Locate the cell with the specified text and output its (x, y) center coordinate. 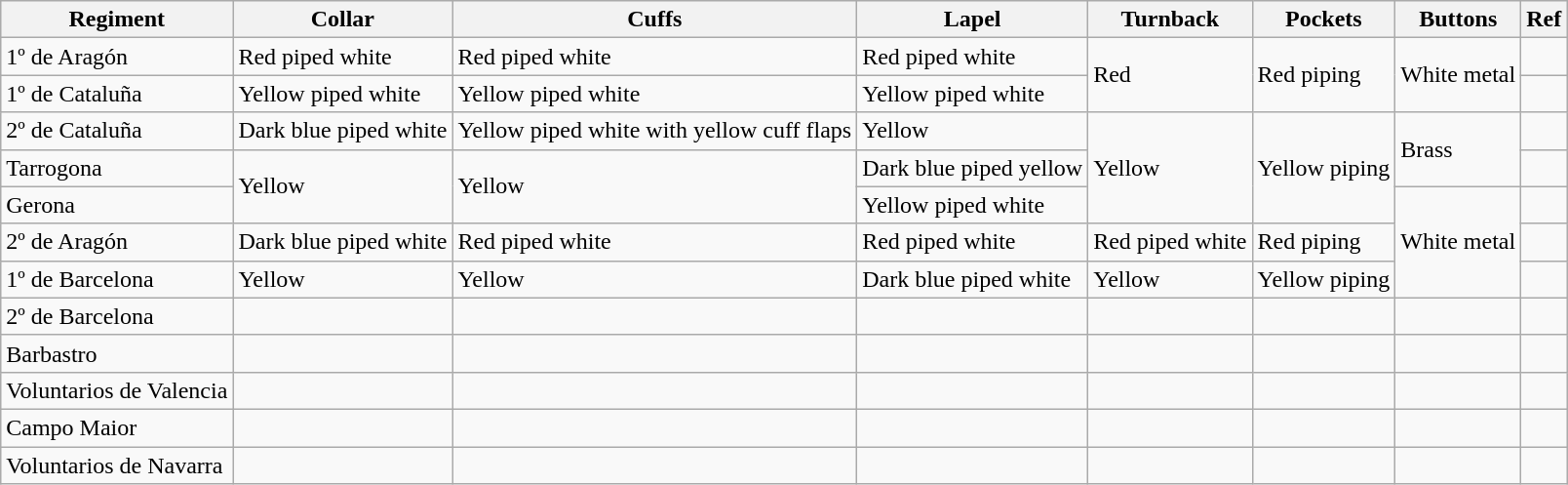
Turnback (1170, 20)
Campo Maior (117, 427)
2º de Aragón (117, 242)
Dark blue piped yellow (973, 168)
1º de Barcelona (117, 279)
Brass (1459, 149)
Collar (343, 20)
Cuffs (655, 20)
Voluntarios de Valencia (117, 390)
Regiment (117, 20)
Buttons (1459, 20)
Barbastro (117, 353)
Ref (1545, 20)
2º de Barcelona (117, 316)
Gerona (117, 205)
Lapel (973, 20)
1º de Aragón (117, 57)
Red (1170, 75)
Pockets (1324, 20)
Voluntarios de Navarra (117, 465)
2º de Cataluña (117, 131)
Tarrogona (117, 168)
Yellow piped white with yellow cuff flaps (655, 131)
1º de Cataluña (117, 94)
